For the text-containing cell, return its midpoint in (X, Y) coordinate format. 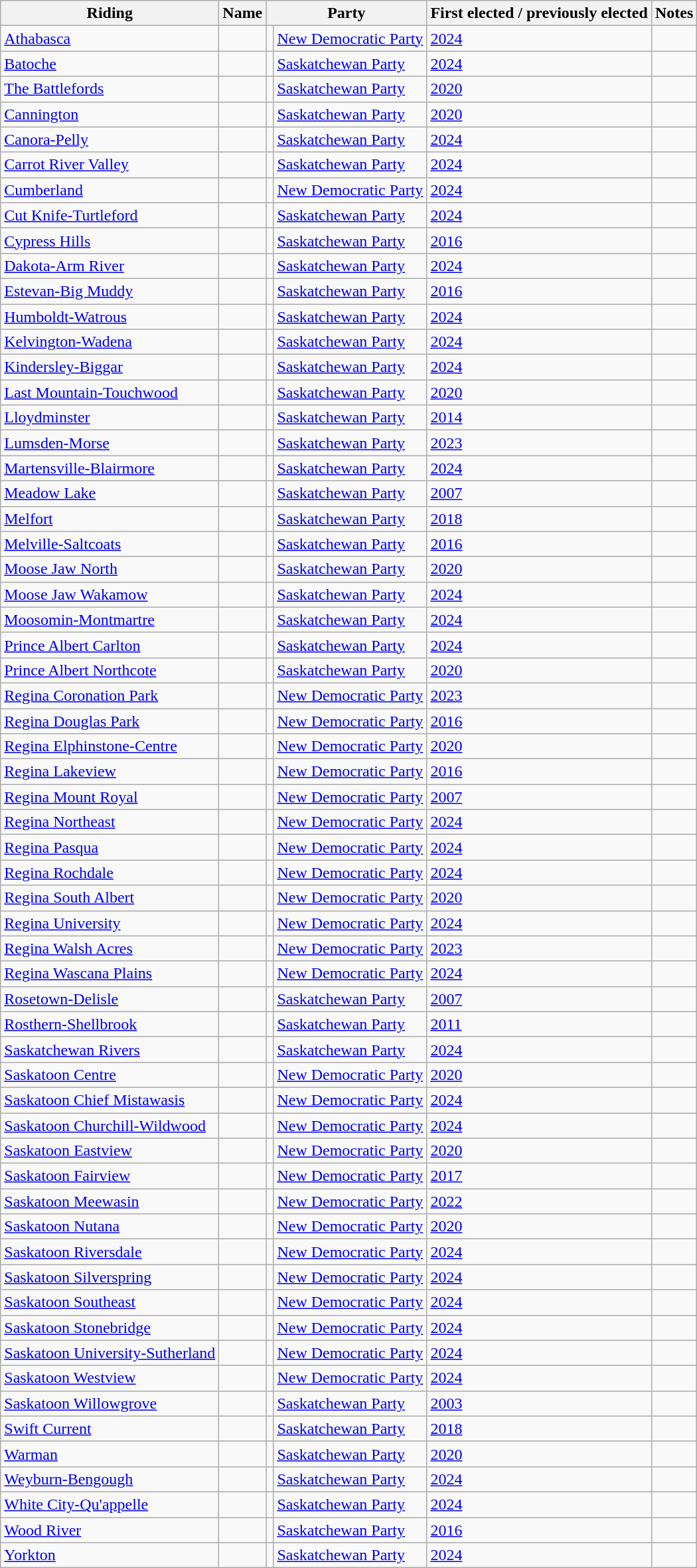
Weyburn-Bengough (110, 1479)
Lloydminster (110, 418)
Warman (110, 1454)
Saskatoon Riversdale (110, 1252)
Saskatoon Nutana (110, 1227)
Moose Jaw Wakamow (110, 594)
Name (243, 13)
Party (347, 13)
Saskatoon Centre (110, 1075)
Cannington (110, 114)
Regina Elphinstone-Centre (110, 746)
Yorkton (110, 1555)
Lumsden-Morse (110, 443)
Saskatoon Southeast (110, 1302)
Regina Wascana Plains (110, 974)
Regina Lakeview (110, 772)
Prince Albert Northcote (110, 670)
Regina Mount Royal (110, 797)
Moosomin-Montmartre (110, 620)
Cumberland (110, 190)
Canora-Pelly (110, 139)
Saskatoon Fairview (110, 1176)
Cypress Hills (110, 240)
Saskatoon Meewasin (110, 1201)
Humboldt-Watrous (110, 317)
Regina Douglas Park (110, 721)
Rosthern-Shellbrook (110, 1024)
Saskatchewan Rivers (110, 1049)
The Battlefords (110, 89)
Wood River (110, 1529)
Batoche (110, 64)
Rosetown-Delisle (110, 999)
Prince Albert Carlton (110, 645)
Kelvington-Wadena (110, 342)
Estevan-Big Muddy (110, 291)
Dakota-Arm River (110, 266)
Regina University (110, 923)
Saskatoon University-Sutherland (110, 1353)
Saskatoon Eastview (110, 1151)
Meadow Lake (110, 493)
Melville-Saltcoats (110, 544)
Regina South Albert (110, 898)
Swift Current (110, 1429)
Regina Rochdale (110, 873)
Saskatoon Churchill-Wildwood (110, 1126)
2014 (539, 418)
White City-Qu'appelle (110, 1504)
Carrot River Valley (110, 165)
Kindersley-Biggar (110, 367)
2011 (539, 1024)
Melfort (110, 519)
2017 (539, 1176)
Saskatoon Westview (110, 1378)
Saskatoon Willowgrove (110, 1403)
Saskatoon Silverspring (110, 1277)
Athabasca (110, 39)
Saskatoon Chief Mistawasis (110, 1100)
Martensville-Blairmore (110, 468)
Regina Walsh Acres (110, 948)
Last Mountain-Touchwood (110, 392)
Riding (110, 13)
Notes (674, 13)
Regina Pasqua (110, 847)
2022 (539, 1201)
Regina Coronation Park (110, 695)
2003 (539, 1403)
Regina Northeast (110, 822)
Cut Knife-Turtleford (110, 215)
Moose Jaw North (110, 569)
First elected / previously elected (539, 13)
Saskatoon Stonebridge (110, 1328)
